Capture the cell that displays the provided text and extract its [X, Y] central coordinate. 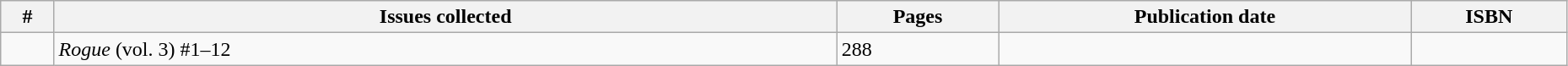
Issues collected [445, 17]
ISBN [1489, 17]
288 [918, 49]
# [27, 17]
Publication date [1205, 17]
Rogue (vol. 3) #1–12 [445, 49]
Pages [918, 17]
